Locate the cell with the specified text and output its [X, Y] center coordinate. 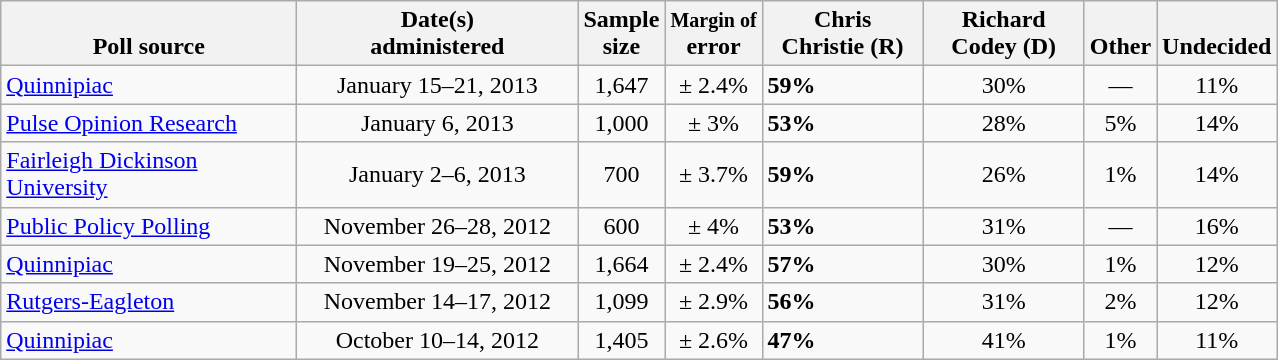
57% [842, 264]
Date(s)administered [438, 34]
1,664 [622, 264]
November 26–28, 2012 [438, 226]
± 3% [714, 123]
41% [1004, 340]
1,099 [622, 302]
Poll source [149, 34]
± 3.7% [714, 174]
January 6, 2013 [438, 123]
Margin oferror [714, 34]
October 10–14, 2012 [438, 340]
± 2.6% [714, 340]
700 [622, 174]
1,647 [622, 85]
26% [1004, 174]
47% [842, 340]
56% [842, 302]
600 [622, 226]
RichardCodey (D) [1004, 34]
± 4% [714, 226]
Pulse Opinion Research [149, 123]
November 14–17, 2012 [438, 302]
Other [1120, 34]
1,405 [622, 340]
Samplesize [622, 34]
Undecided [1217, 34]
1,000 [622, 123]
January 2–6, 2013 [438, 174]
2% [1120, 302]
± 2.9% [714, 302]
28% [1004, 123]
Rutgers-Eagleton [149, 302]
Fairleigh Dickinson University [149, 174]
16% [1217, 226]
January 15–21, 2013 [438, 85]
November 19–25, 2012 [438, 264]
5% [1120, 123]
Public Policy Polling [149, 226]
ChrisChristie (R) [842, 34]
